Return [X, Y] of the center of cell containing provided text 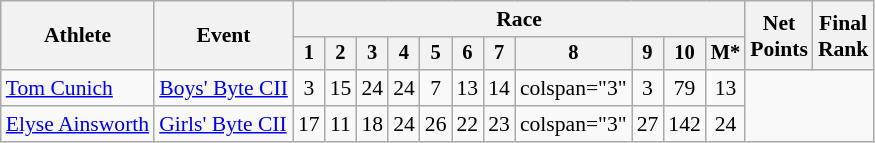
142 [684, 124]
8 [574, 54]
9 [648, 54]
26 [436, 124]
Athlete [78, 36]
1 [309, 54]
6 [468, 54]
17 [309, 124]
Elyse Ainsworth [78, 124]
18 [372, 124]
23 [499, 124]
14 [499, 88]
Girls' Byte CII [224, 124]
5 [436, 54]
15 [341, 88]
22 [468, 124]
2 [341, 54]
M* [726, 54]
79 [684, 88]
NetPoints [779, 36]
Final Rank [844, 36]
Race [519, 19]
Boys' Byte CII [224, 88]
11 [341, 124]
Event [224, 36]
Tom Cunich [78, 88]
4 [404, 54]
27 [648, 124]
10 [684, 54]
